Return the (x, y) coordinate for the center point of the cell that contains the specified text.  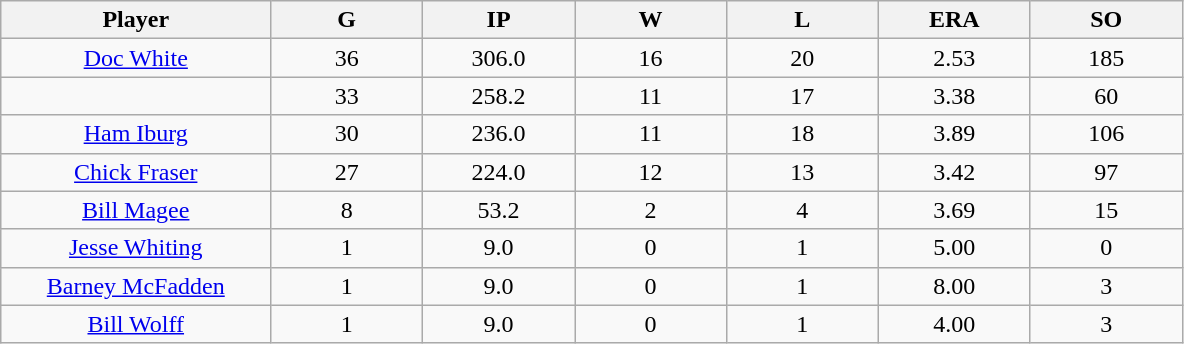
53.2 (499, 210)
2 (651, 210)
IP (499, 20)
W (651, 20)
18 (802, 134)
Chick Fraser (136, 172)
Ham Iburg (136, 134)
20 (802, 58)
97 (1106, 172)
ERA (954, 20)
16 (651, 58)
258.2 (499, 96)
3.38 (954, 96)
SO (1106, 20)
3.89 (954, 134)
Barney McFadden (136, 286)
12 (651, 172)
30 (347, 134)
5.00 (954, 248)
Player (136, 20)
33 (347, 96)
8 (347, 210)
Jesse Whiting (136, 248)
2.53 (954, 58)
3.69 (954, 210)
Bill Wolff (136, 324)
Doc White (136, 58)
L (802, 20)
13 (802, 172)
G (347, 20)
3.42 (954, 172)
106 (1106, 134)
36 (347, 58)
236.0 (499, 134)
60 (1106, 96)
4.00 (954, 324)
27 (347, 172)
8.00 (954, 286)
306.0 (499, 58)
185 (1106, 58)
17 (802, 96)
15 (1106, 210)
224.0 (499, 172)
4 (802, 210)
Bill Magee (136, 210)
